Scan for the cell matching the given text and deliver its [x, y] coordinate at center. 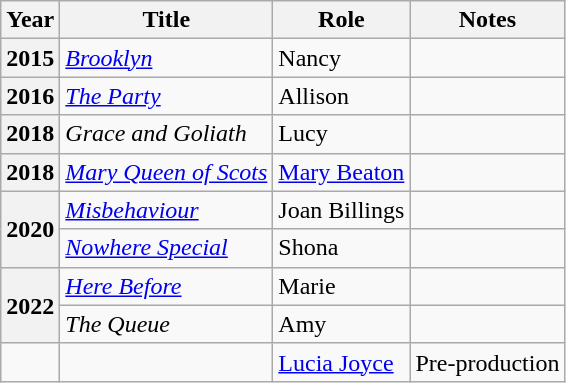
Lucy [342, 134]
Nancy [342, 58]
Mary Beaton [342, 172]
Grace and Goliath [166, 134]
The Party [166, 96]
Nowhere Special [166, 248]
Allison [342, 96]
Joan Billings [342, 210]
Amy [342, 324]
Marie [342, 286]
Mary Queen of Scots [166, 172]
Brooklyn [166, 58]
Role [342, 20]
Title [166, 20]
2015 [30, 58]
Pre-production [488, 362]
Year [30, 20]
Notes [488, 20]
Here Before [166, 286]
Misbehaviour [166, 210]
2016 [30, 96]
Shona [342, 248]
The Queue [166, 324]
Lucia Joyce [342, 362]
2022 [30, 305]
2020 [30, 229]
